Determine the [X, Y] coordinate at the center of the cell enclosing the given text.  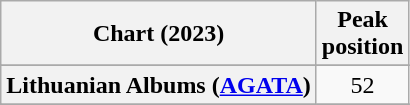
Lithuanian Albums (AGATA) [159, 85]
Chart (2023) [159, 34]
Peakposition [362, 34]
52 [362, 85]
